Extract the [X, Y] coordinate from the center of the cell holding the provided text.  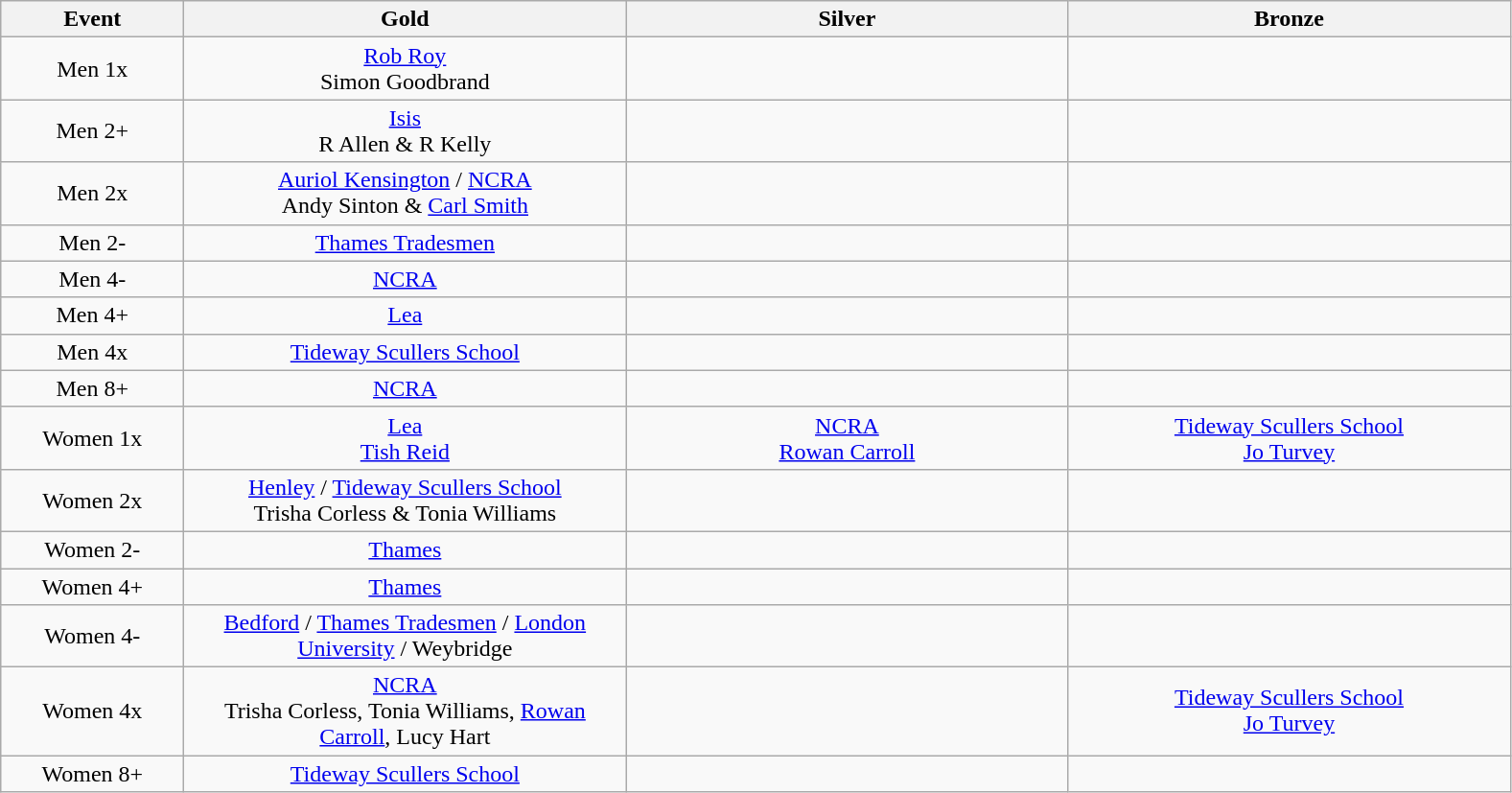
Gold [405, 19]
Silver [848, 19]
LeaTish Reid [405, 437]
Women 4x [92, 711]
Women 1x [92, 437]
Women 4+ [92, 586]
Lea [405, 315]
Men 4- [92, 279]
Women 4- [92, 637]
Thames Tradesmen [405, 243]
Men 2+ [92, 130]
Men 8+ [92, 388]
Women 2x [92, 501]
Bronze [1289, 19]
IsisR Allen & R Kelly [405, 130]
Women 2- [92, 549]
Men 4+ [92, 315]
Men 2x [92, 194]
Rob RoySimon Goodbrand [405, 69]
Bedford / Thames Tradesmen / London University / Weybridge [405, 637]
Auriol Kensington / NCRAAndy Sinton & Carl Smith [405, 194]
Event [92, 19]
Men 1x [92, 69]
NCRATrisha Corless, Tonia Williams, Rowan Carroll, Lucy Hart [405, 711]
Men 2- [92, 243]
Women 8+ [92, 774]
NCRA Rowan Carroll [848, 437]
Men 4x [92, 352]
Henley / Tideway Scullers SchoolTrisha Corless & Tonia Williams [405, 501]
